Pinpoint the cell where the given text exists, returning its [X, Y] midpoint coordinate. 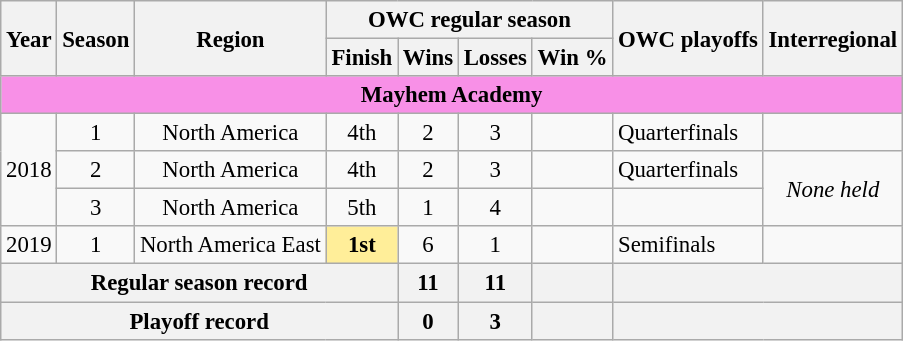
0 [428, 321]
1st [362, 245]
Finish [362, 58]
Win % [572, 58]
6 [428, 245]
Regular season record [200, 283]
Semifinals [688, 245]
4 [495, 208]
Interregional [832, 38]
2019 [29, 245]
Playoff record [200, 321]
OWC playoffs [688, 38]
Season [96, 38]
Year [29, 38]
Region [231, 38]
OWC regular season [470, 20]
2018 [29, 170]
None held [832, 188]
5th [362, 208]
North America East [231, 245]
Losses [495, 58]
Wins [428, 58]
Mayhem Academy [452, 95]
